Capture the cell that displays the provided text and extract its (X, Y) central coordinate. 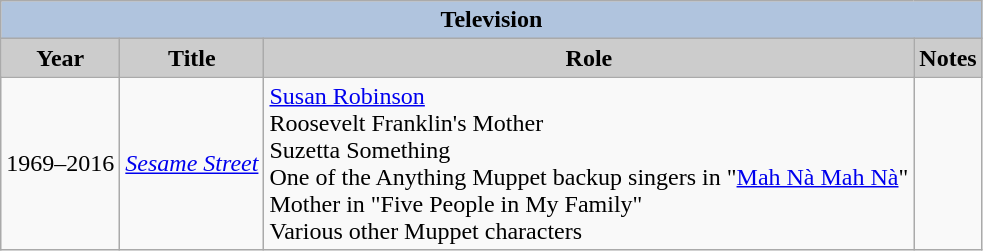
Sesame Street (192, 164)
Year (60, 58)
Notes (948, 58)
Television (492, 20)
1969–2016 (60, 164)
Role (589, 58)
Title (192, 58)
